Output the (x, y) coordinate of the center of the cell containing the given text.  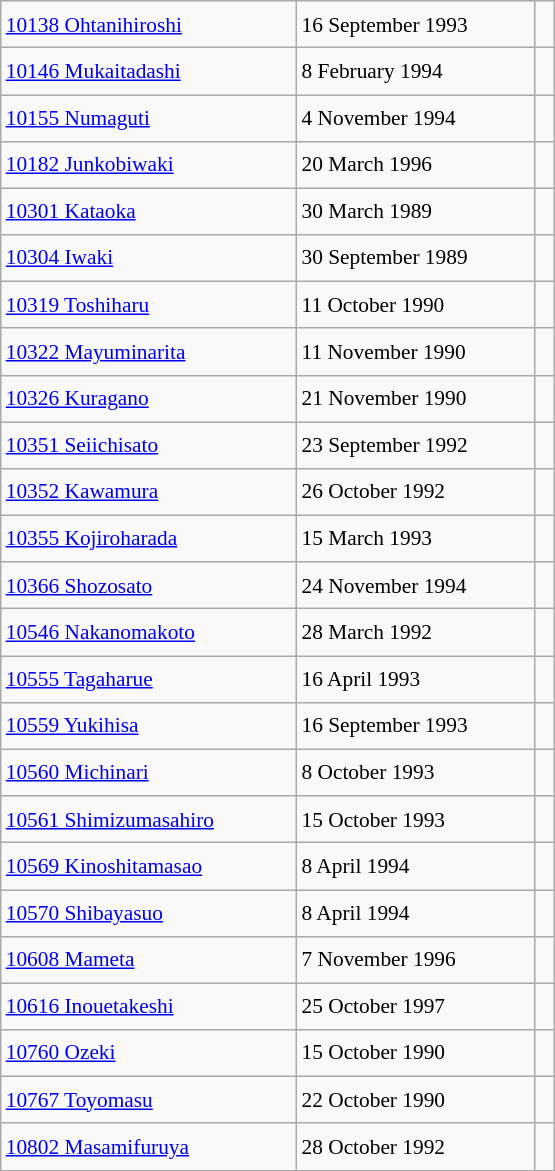
7 November 1996 (416, 960)
10319 Toshiharu (149, 306)
15 October 1993 (416, 820)
10326 Kuragano (149, 398)
10570 Shibayasuo (149, 914)
10366 Shozosato (149, 586)
10182 Junkobiwaki (149, 164)
8 February 1994 (416, 72)
25 October 1997 (416, 1006)
10767 Toyomasu (149, 1100)
10802 Masamifuruya (149, 1146)
11 November 1990 (416, 352)
10351 Seiichisato (149, 446)
28 October 1992 (416, 1146)
10560 Michinari (149, 772)
10146 Mukaitadashi (149, 72)
8 October 1993 (416, 772)
30 March 1989 (416, 212)
10301 Kataoka (149, 212)
10352 Kawamura (149, 492)
15 October 1990 (416, 1054)
10569 Kinoshitamasao (149, 866)
20 March 1996 (416, 164)
26 October 1992 (416, 492)
10616 Inouetakeshi (149, 1006)
16 April 1993 (416, 680)
15 March 1993 (416, 538)
21 November 1990 (416, 398)
24 November 1994 (416, 586)
10760 Ozeki (149, 1054)
10555 Tagaharue (149, 680)
4 November 1994 (416, 118)
10559 Yukihisa (149, 726)
28 March 1992 (416, 632)
10138 Ohtanihiroshi (149, 24)
11 October 1990 (416, 306)
10546 Nakanomakoto (149, 632)
10304 Iwaki (149, 258)
30 September 1989 (416, 258)
10322 Mayuminarita (149, 352)
22 October 1990 (416, 1100)
10155 Numaguti (149, 118)
10355 Kojiroharada (149, 538)
10608 Mameta (149, 960)
10561 Shimizumasahiro (149, 820)
23 September 1992 (416, 446)
